Search for the cell housing the specified text and yield its [X, Y] center coordinate. 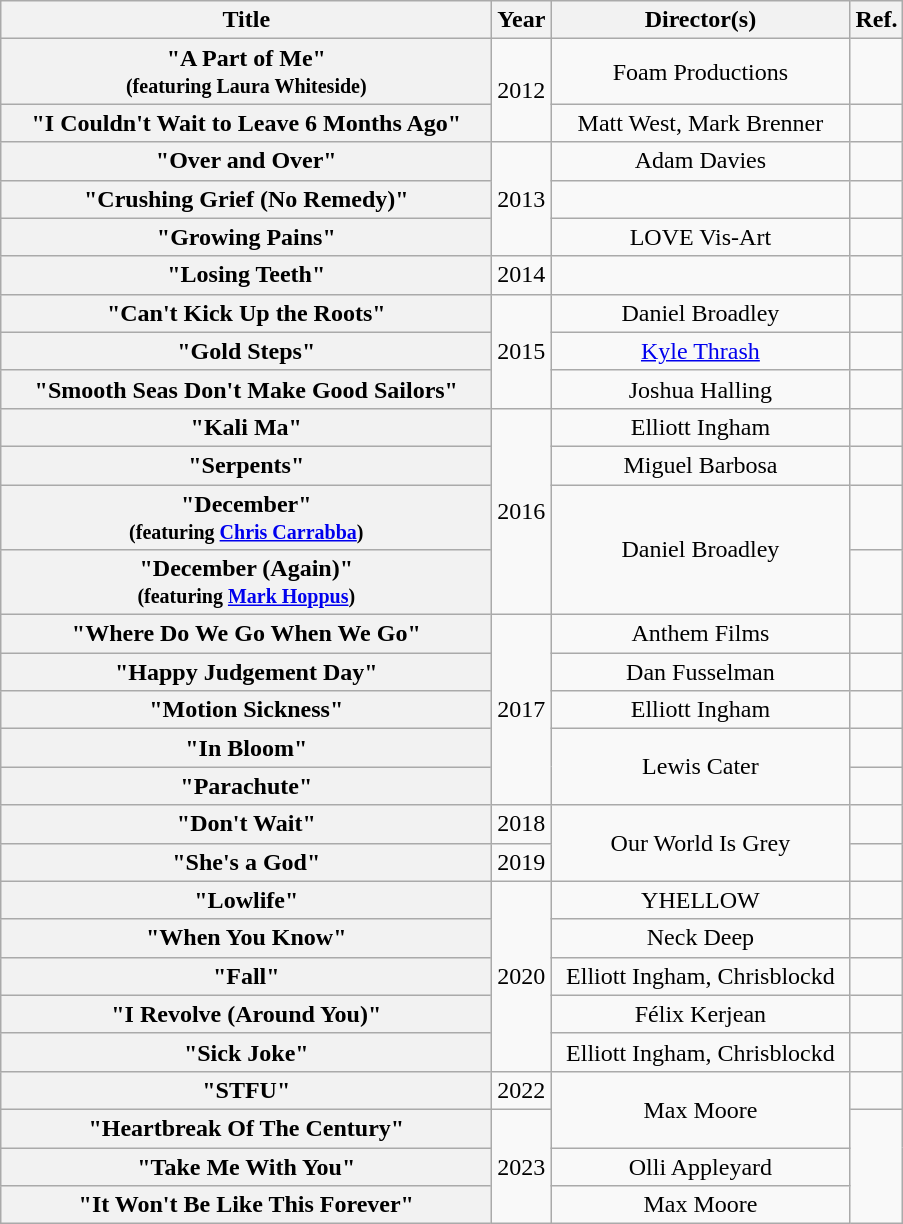
2022 [522, 1090]
Our World Is Grey [700, 843]
"Parachute" [246, 786]
"Gold Steps" [246, 351]
"Can't Kick Up the Roots" [246, 313]
"Fall" [246, 976]
"Don't Wait" [246, 824]
2017 [522, 710]
"She's a God" [246, 862]
Miguel Barbosa [700, 465]
"It Won't Be Like This Forever" [246, 1205]
"Take Me With You" [246, 1167]
"Motion Sickness" [246, 710]
2018 [522, 824]
"Losing Teeth" [246, 275]
2020 [522, 976]
Year [522, 20]
Joshua Halling [700, 389]
LOVE Vis-Art [700, 237]
"In Bloom" [246, 748]
"December (Again)"(featuring Mark Hoppus) [246, 582]
"A Part of Me"(featuring Laura Whiteside) [246, 72]
"I Couldn't Wait to Leave 6 Months Ago" [246, 123]
Olli Appleyard [700, 1167]
Director(s) [700, 20]
"Growing Pains" [246, 237]
"Kali Ma" [246, 427]
Matt West, Mark Brenner [700, 123]
Adam Davies [700, 161]
2023 [522, 1166]
Ref. [876, 20]
"Sick Joke" [246, 1052]
2012 [522, 90]
2013 [522, 199]
2015 [522, 351]
Lewis Cater [700, 767]
"Lowlife" [246, 900]
Foam Productions [700, 72]
"Crushing Grief (No Remedy)" [246, 199]
"Smooth Seas Don't Make Good Sailors" [246, 389]
Title [246, 20]
"When You Know" [246, 938]
"Over and Over" [246, 161]
"December"(featuring Chris Carrabba) [246, 516]
Dan Fusselman [700, 672]
"I Revolve (Around You)" [246, 1014]
"Heartbreak Of The Century" [246, 1128]
"STFU" [246, 1090]
2019 [522, 862]
Félix Kerjean [700, 1014]
2014 [522, 275]
"Serpents" [246, 465]
"Where Do We Go When We Go" [246, 634]
YHELLOW [700, 900]
2016 [522, 511]
Anthem Films [700, 634]
"Happy Judgement Day" [246, 672]
Neck Deep [700, 938]
Kyle Thrash [700, 351]
